Capture the cell that displays the provided text and extract its [X, Y] central coordinate. 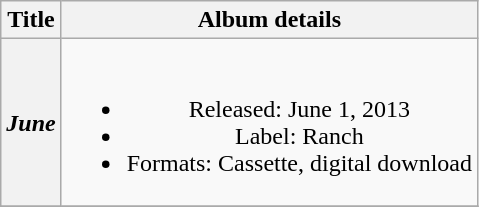
Released: June 1, 2013Label: RanchFormats: Cassette, digital download [269, 122]
June [31, 122]
Title [31, 20]
Album details [269, 20]
